Pinpoint the cell where the given text exists, returning its [X, Y] midpoint coordinate. 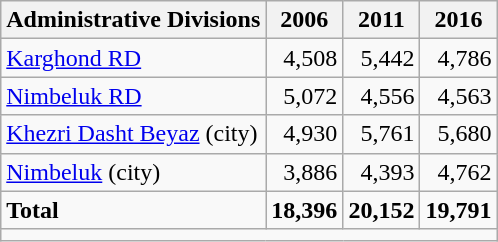
2006 [304, 20]
2011 [382, 20]
5,072 [304, 96]
20,152 [382, 210]
4,508 [304, 58]
4,762 [458, 172]
Total [134, 210]
5,680 [458, 134]
Nimbeluk RD [134, 96]
Nimbeluk (city) [134, 172]
5,761 [382, 134]
4,930 [304, 134]
4,563 [458, 96]
2016 [458, 20]
Administrative Divisions [134, 20]
4,786 [458, 58]
5,442 [382, 58]
4,393 [382, 172]
4,556 [382, 96]
18,396 [304, 210]
Khezri Dasht Beyaz (city) [134, 134]
19,791 [458, 210]
Karghond RD [134, 58]
3,886 [304, 172]
